Search for the cell housing the specified text and yield its [x, y] center coordinate. 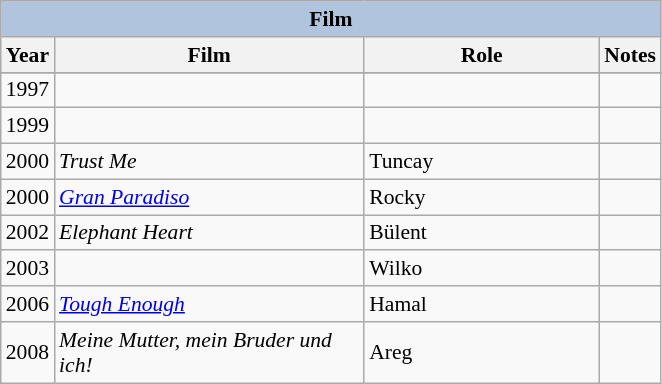
2008 [28, 352]
Role [482, 55]
2002 [28, 233]
Year [28, 55]
Areg [482, 352]
Meine Mutter, mein Bruder und ich! [209, 352]
2006 [28, 304]
Gran Paradiso [209, 197]
Trust Me [209, 162]
Notes [630, 55]
Bülent [482, 233]
1999 [28, 126]
Tuncay [482, 162]
Tough Enough [209, 304]
2003 [28, 269]
Hamal [482, 304]
1997 [28, 90]
Rocky [482, 197]
Wilko [482, 269]
Elephant Heart [209, 233]
